For the text-containing cell, return its midpoint in (X, Y) coordinate format. 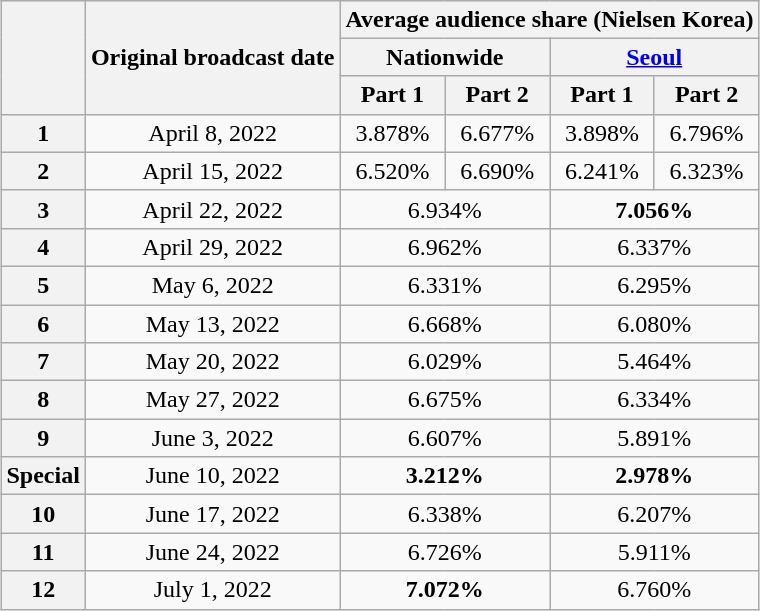
2 (43, 171)
7 (43, 362)
Nationwide (444, 57)
3.878% (392, 133)
6.207% (655, 514)
6.607% (444, 438)
7.056% (655, 209)
5 (43, 285)
5.891% (655, 438)
6.760% (655, 590)
9 (43, 438)
Original broadcast date (212, 57)
6.337% (655, 247)
7.072% (444, 590)
May 6, 2022 (212, 285)
April 22, 2022 (212, 209)
Special (43, 476)
May 20, 2022 (212, 362)
2.978% (655, 476)
8 (43, 400)
10 (43, 514)
May 27, 2022 (212, 400)
6.934% (444, 209)
6.520% (392, 171)
6.677% (498, 133)
June 3, 2022 (212, 438)
6.690% (498, 171)
12 (43, 590)
11 (43, 552)
May 13, 2022 (212, 323)
6.338% (444, 514)
June 24, 2022 (212, 552)
6.295% (655, 285)
6.334% (655, 400)
July 1, 2022 (212, 590)
6.331% (444, 285)
6.726% (444, 552)
June 17, 2022 (212, 514)
6.241% (602, 171)
April 15, 2022 (212, 171)
5.911% (655, 552)
6 (43, 323)
3.212% (444, 476)
3.898% (602, 133)
3 (43, 209)
April 29, 2022 (212, 247)
6.029% (444, 362)
6.796% (706, 133)
6.080% (655, 323)
5.464% (655, 362)
Seoul (655, 57)
6.323% (706, 171)
6.962% (444, 247)
4 (43, 247)
1 (43, 133)
6.668% (444, 323)
April 8, 2022 (212, 133)
June 10, 2022 (212, 476)
Average audience share (Nielsen Korea) (550, 19)
6.675% (444, 400)
